Pinpoint the cell where the given text exists, returning its (X, Y) midpoint coordinate. 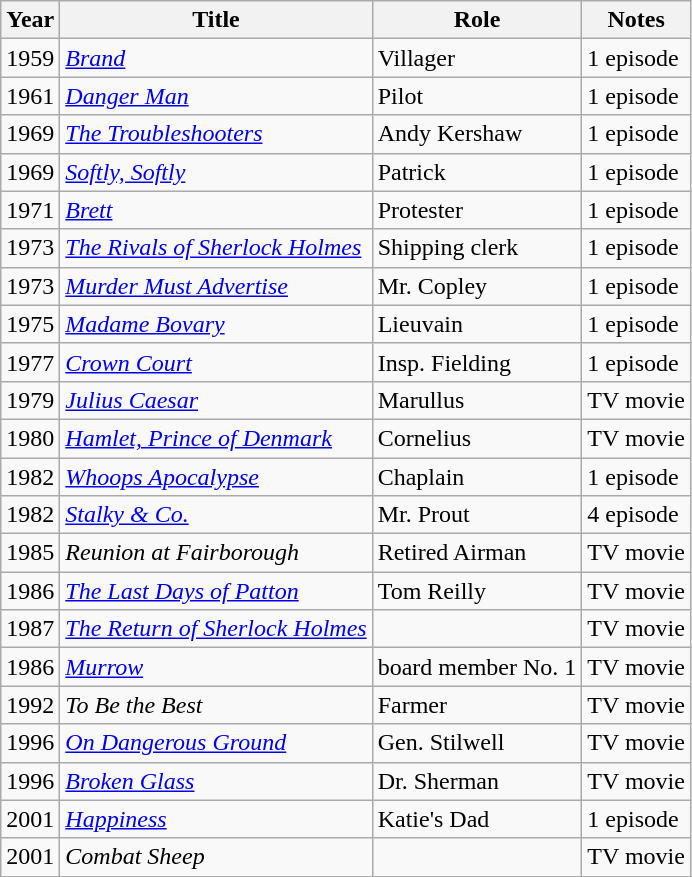
Combat Sheep (216, 857)
1975 (30, 324)
Reunion at Fairborough (216, 553)
Happiness (216, 819)
Marullus (477, 400)
4 episode (636, 515)
The Rivals of Sherlock Holmes (216, 248)
Andy Kershaw (477, 134)
1959 (30, 58)
Title (216, 20)
Danger Man (216, 96)
Katie's Dad (477, 819)
1985 (30, 553)
Mr. Prout (477, 515)
Broken Glass (216, 781)
Farmer (477, 705)
Tom Reilly (477, 591)
1987 (30, 629)
Julius Caesar (216, 400)
1977 (30, 362)
To Be the Best (216, 705)
The Last Days of Patton (216, 591)
1979 (30, 400)
Role (477, 20)
Whoops Apocalypse (216, 477)
Stalky & Co. (216, 515)
1980 (30, 438)
1961 (30, 96)
Murrow (216, 667)
Softly, Softly (216, 172)
Retired Airman (477, 553)
1971 (30, 210)
Brett (216, 210)
Pilot (477, 96)
The Troubleshooters (216, 134)
Year (30, 20)
Protester (477, 210)
Gen. Stilwell (477, 743)
Dr. Sherman (477, 781)
board member No. 1 (477, 667)
Hamlet, Prince of Denmark (216, 438)
Madame Bovary (216, 324)
Cornelius (477, 438)
The Return of Sherlock Holmes (216, 629)
Patrick (477, 172)
Brand (216, 58)
Shipping clerk (477, 248)
On Dangerous Ground (216, 743)
1992 (30, 705)
Crown Court (216, 362)
Chaplain (477, 477)
Mr. Copley (477, 286)
Lieuvain (477, 324)
Insp. Fielding (477, 362)
Notes (636, 20)
Villager (477, 58)
Murder Must Advertise (216, 286)
